Identify which cell holds the provided text, then report its [X, Y] central coordinate. 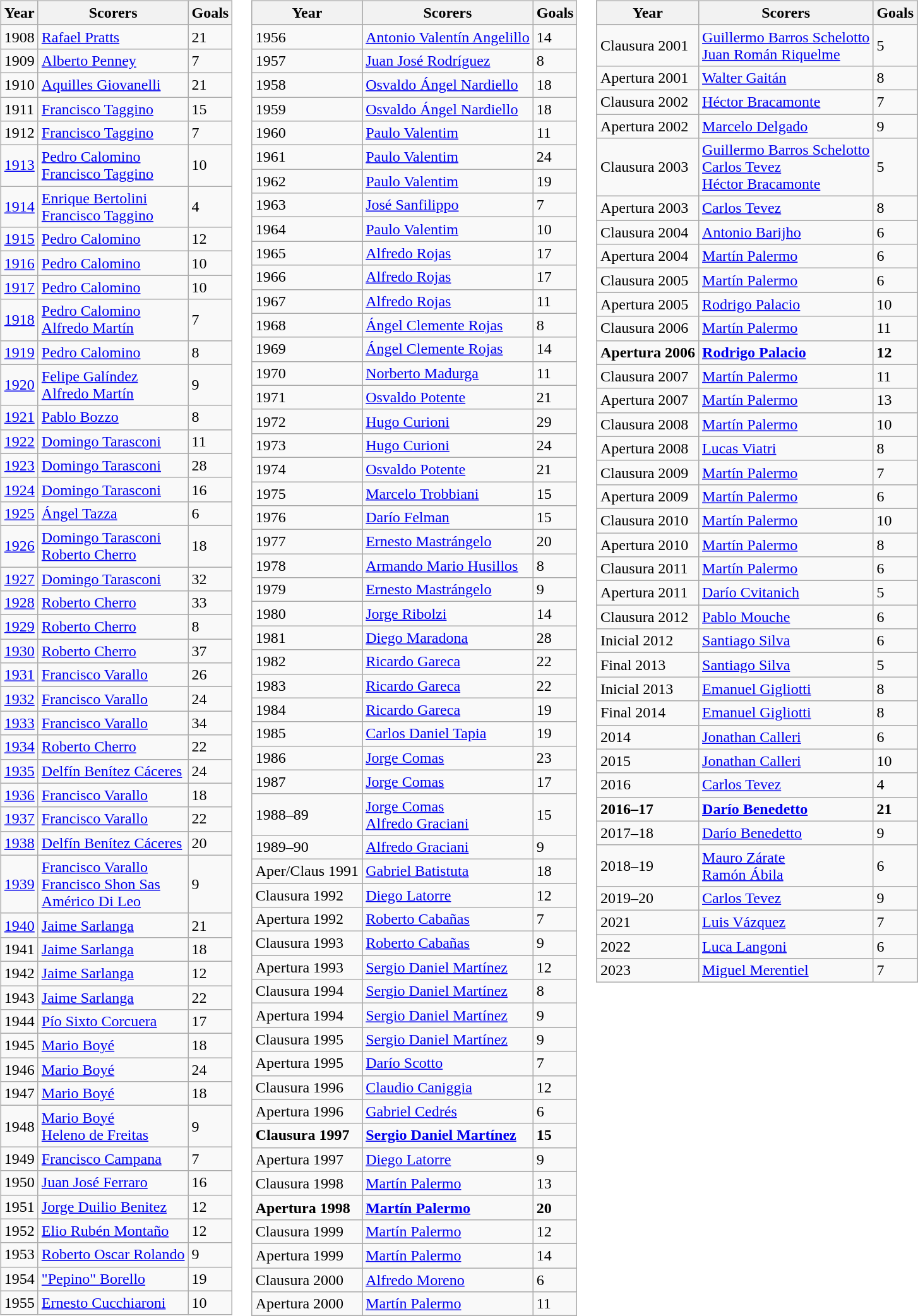
Guillermo Barros SchelottoCarlos TevezHéctor Bracamonte [786, 167]
32 [210, 579]
Enrique BertoliniFrancisco Taggino [113, 207]
1954 [19, 1279]
Luis Vázquez [786, 922]
1979 [307, 590]
Apertura 2011 [648, 593]
1949 [19, 1159]
Domingo TarasconiRoberto Cherro [113, 546]
Clausura 2001 [648, 45]
1952 [19, 1231]
1916 [19, 263]
1928 [19, 603]
Lucas Viatri [786, 448]
2019–20 [648, 898]
1988–89 [307, 815]
1923 [19, 465]
Armando Mario Husillos [448, 566]
1959 [307, 109]
1981 [307, 638]
Pío Sixto Corcuera [113, 1022]
Darío Cvitanich [786, 593]
Clausura 2008 [648, 424]
1914 [19, 207]
1944 [19, 1022]
Apertura 2007 [648, 400]
1955 [19, 1303]
Juan José Rodríguez [448, 61]
1946 [19, 1070]
Apertura 2001 [648, 78]
Apertura 1997 [307, 1159]
1917 [19, 287]
Clausura 1998 [307, 1183]
1978 [307, 566]
1938 [19, 843]
Apertura 2006 [648, 352]
1909 [19, 61]
1977 [307, 542]
"Pepino" Borello [113, 1279]
Marcelo Trobbiani [448, 493]
2022 [648, 947]
Aquilles Giovanelli [113, 85]
Jorge Duilio Benitez [113, 1207]
Apertura 2005 [648, 304]
Elio Rubén Montaño [113, 1231]
Clausura 2009 [648, 472]
2018–19 [648, 865]
Claudio Caniggia [448, 1087]
1970 [307, 373]
1958 [307, 85]
1945 [19, 1046]
1966 [307, 277]
1965 [307, 253]
1987 [307, 782]
1960 [307, 133]
1974 [307, 469]
Carlos Daniel Tapia [448, 734]
Clausura 2004 [648, 232]
1971 [307, 397]
Guillermo Barros SchelottoJuan Román Riquelme [786, 45]
1948 [19, 1127]
Walter Gaitán [786, 78]
Diego Maradona [448, 638]
1957 [307, 61]
Ernesto Cucchiaroni [113, 1303]
Rafael Pratts [113, 37]
Apertura 2002 [648, 126]
1930 [19, 651]
1986 [307, 758]
1947 [19, 1094]
1934 [19, 747]
1936 [19, 795]
1980 [307, 614]
Marcelo Delgado [786, 126]
1967 [307, 301]
1983 [307, 686]
Norberto Madurga [448, 373]
Francisco Campana [113, 1159]
1989–90 [307, 847]
Clausura 1993 [307, 943]
1941 [19, 949]
1935 [19, 771]
Clausura 2003 [648, 167]
Inicial 2012 [648, 641]
Héctor Bracamonte [786, 102]
2023 [648, 971]
29 [555, 421]
Clausura 1999 [307, 1231]
Clausura 1992 [307, 895]
1932 [19, 699]
Apertura 1996 [307, 1111]
1950 [19, 1183]
Apertura 1998 [307, 1207]
1925 [19, 513]
Alfredo Moreno [448, 1280]
Mauro ZárateRamón Ábila [786, 865]
33 [210, 603]
Ángel Tazza [113, 513]
Clausura 1997 [307, 1135]
Clausura 1996 [307, 1087]
1973 [307, 445]
Final 2013 [648, 665]
1985 [307, 734]
1929 [19, 627]
1913 [19, 165]
1962 [307, 181]
Apertura 1993 [307, 967]
Apertura 1992 [307, 919]
1975 [307, 493]
1982 [307, 662]
1956 [307, 37]
1963 [307, 205]
Apertura 2010 [648, 545]
Alfredo Graciani [448, 847]
Clausura 2011 [648, 569]
1926 [19, 546]
37 [210, 651]
Darío Felman [448, 518]
1922 [19, 441]
Apertura 1999 [307, 1255]
Clausura 1995 [307, 1039]
Clausura 2006 [648, 328]
Roberto Oscar Rolando [113, 1255]
1933 [19, 723]
1951 [19, 1207]
26 [210, 675]
Felipe GalíndezAlfredo Martín [113, 385]
Jorge ComasAlfredo Graciani [448, 815]
1972 [307, 421]
1984 [307, 710]
Gabriel Batistuta [448, 871]
Mario BoyéHeleno de Freitas [113, 1127]
1921 [19, 417]
1908 [19, 37]
1910 [19, 85]
Aper/Claus 1991 [307, 871]
Luca Langoni [786, 947]
1939 [19, 884]
1912 [19, 133]
2016 [648, 785]
Apertura 2003 [648, 208]
Juan José Ferraro [113, 1183]
Miguel Merentiel [786, 971]
Clausura 2002 [648, 102]
34 [210, 723]
Jorge Ribolzi [448, 614]
1969 [307, 349]
Antonio Valentín Angelillo [448, 37]
1943 [19, 997]
1915 [19, 239]
Alberto Penney [113, 61]
1911 [19, 109]
1976 [307, 518]
Pablo Mouche [786, 617]
Apertura 1995 [307, 1063]
Clausura 2000 [307, 1280]
Final 2014 [648, 713]
Pedro CalominoAlfredo Martín [113, 320]
Francisco VaralloFrancisco Shon SasAmérico Di Leo [113, 884]
1953 [19, 1255]
Apertura 2009 [648, 496]
1961 [307, 157]
Apertura 1994 [307, 1015]
Darío Scotto [448, 1063]
Apertura 2008 [648, 448]
Apertura 2000 [307, 1304]
2021 [648, 922]
Clausura 1994 [307, 991]
José Sanfilippo [448, 205]
Antonio Barijho [786, 232]
2015 [648, 761]
1919 [19, 352]
Apertura 2004 [648, 256]
Pablo Bozzo [113, 417]
1920 [19, 385]
23 [555, 758]
1924 [19, 489]
Inicial 2013 [648, 689]
1964 [307, 229]
1927 [19, 579]
Gabriel Cedrés [448, 1111]
2014 [648, 737]
1968 [307, 325]
1942 [19, 973]
1918 [19, 320]
2017–18 [648, 833]
2016–17 [648, 809]
Clausura 2007 [648, 376]
Clausura 2010 [648, 520]
Clausura 2005 [648, 280]
Clausura 2012 [648, 617]
1940 [19, 925]
Pedro CalominoFrancisco Taggino [113, 165]
1937 [19, 819]
1931 [19, 675]
